Provide the (X, Y) coordinate of the cell's center where the given text is located.  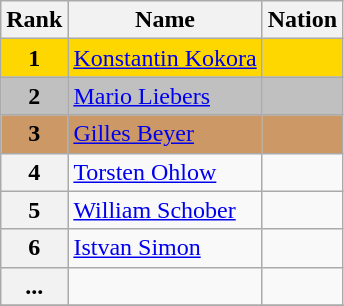
Nation (302, 20)
4 (34, 172)
Gilles Beyer (165, 134)
1 (34, 58)
5 (34, 210)
Torsten Ohlow (165, 172)
William Schober (165, 210)
Rank (34, 20)
Istvan Simon (165, 248)
Mario Liebers (165, 96)
3 (34, 134)
... (34, 286)
6 (34, 248)
2 (34, 96)
Name (165, 20)
Konstantin Kokora (165, 58)
